Output the [x, y] coordinate of the center of the cell containing the given text.  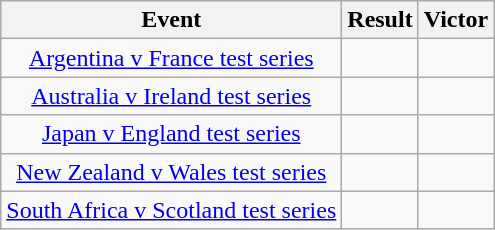
Japan v England test series [172, 134]
Argentina v France test series [172, 58]
New Zealand v Wales test series [172, 172]
Result [380, 20]
Australia v Ireland test series [172, 96]
Event [172, 20]
South Africa v Scotland test series [172, 210]
Victor [456, 20]
